Pinpoint the cell where the given text exists, returning its (X, Y) midpoint coordinate. 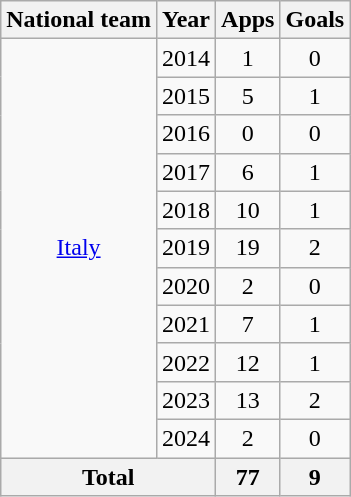
2023 (186, 400)
10 (248, 210)
2021 (186, 324)
Total (108, 477)
2017 (186, 172)
7 (248, 324)
Goals (315, 20)
2019 (186, 248)
6 (248, 172)
2015 (186, 96)
Apps (248, 20)
National team (79, 20)
2018 (186, 210)
5 (248, 96)
Italy (79, 248)
9 (315, 477)
2024 (186, 438)
2014 (186, 58)
77 (248, 477)
2016 (186, 134)
Year (186, 20)
19 (248, 248)
13 (248, 400)
12 (248, 362)
2022 (186, 362)
2020 (186, 286)
